Find where the given text appears and provide that cell's center as (X, Y) coordinate. 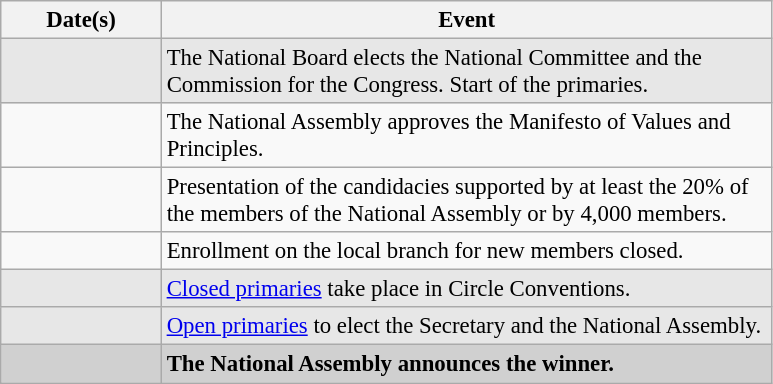
Closed primaries take place in Circle Conventions. (466, 289)
Event (466, 20)
Presentation of the candidacies supported by at least the 20% of the members of the National Assembly or by 4,000 members. (466, 200)
The National Board elects the National Committee and the Commission for the Congress. Start of the primaries. (466, 72)
Open primaries to elect the Secretary and the National Assembly. (466, 327)
The National Assembly announces the winner. (466, 364)
Date(s) (82, 20)
Enrollment on the local branch for new members closed. (466, 251)
The National Assembly approves the Manifesto of Values and Principles. (466, 136)
